Detect which cell encompasses the target text, then output its (X, Y) center coordinate. 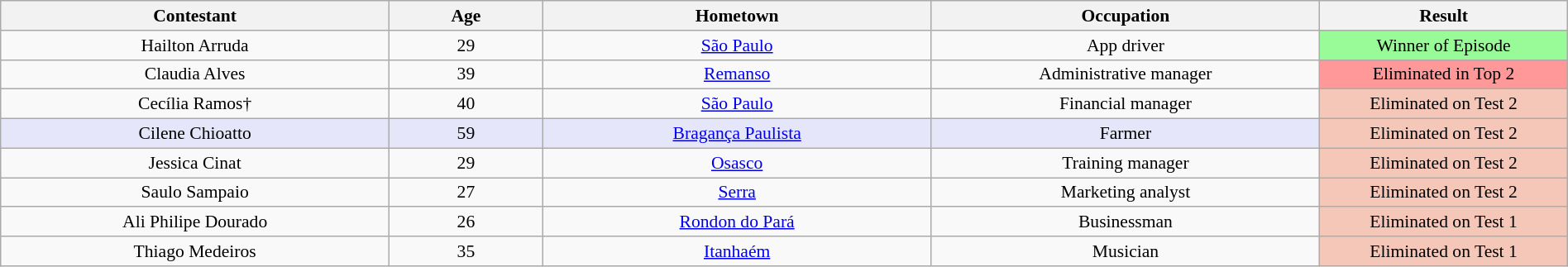
Hometown (737, 16)
Winner of Episode (1444, 45)
Eliminated in Top 2 (1444, 74)
Remanso (737, 74)
Administrative manager (1126, 74)
Hailton Arruda (195, 45)
Musician (1126, 251)
Farmer (1126, 134)
Claudia Alves (195, 74)
27 (466, 193)
Jessica Cinat (195, 163)
Bragança Paulista (737, 134)
59 (466, 134)
Contestant (195, 16)
Rondon do Pará (737, 222)
Itanhaém (737, 251)
39 (466, 74)
Saulo Sampaio (195, 193)
Financial manager (1126, 104)
Osasco (737, 163)
Result (1444, 16)
35 (466, 251)
Serra (737, 193)
Cecília Ramos† (195, 104)
Training manager (1126, 163)
Businessman (1126, 222)
26 (466, 222)
App driver (1126, 45)
Cilene Chioatto (195, 134)
Marketing analyst (1126, 193)
Ali Philipe Dourado (195, 222)
Age (466, 16)
40 (466, 104)
Thiago Medeiros (195, 251)
Occupation (1126, 16)
